Output the (x, y) coordinate of the center of the cell containing the given text.  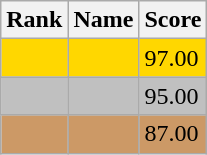
97.00 (173, 58)
Name (104, 20)
Score (173, 20)
Rank (34, 20)
87.00 (173, 134)
95.00 (173, 96)
